Identify which cell holds the provided text, then report its (x, y) central coordinate. 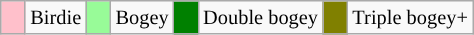
Birdie (56, 17)
Bogey (142, 17)
Double bogey (260, 17)
Triple bogey+ (410, 17)
